From the cell containing the given text, extract its center point as [x, y] coordinate. 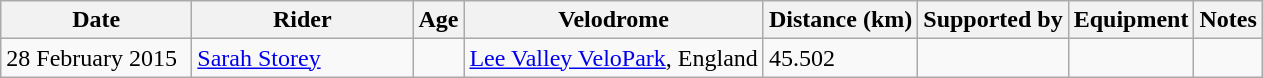
Date [96, 20]
Distance (km) [840, 20]
Supported by [993, 20]
28 February 2015 [96, 58]
Equipment [1131, 20]
Lee Valley VeloPark, England [614, 58]
Sarah Storey [302, 58]
45.502 [840, 58]
Age [438, 20]
Notes [1228, 20]
Rider [302, 20]
Velodrome [614, 20]
